Pinpoint the cell where the given text exists, returning its (X, Y) midpoint coordinate. 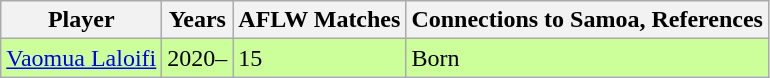
Vaomua Laloifi (82, 58)
Years (198, 20)
Player (82, 20)
15 (320, 58)
Born (588, 58)
AFLW Matches (320, 20)
Connections to Samoa, References (588, 20)
2020– (198, 58)
